Scan for the cell matching the given text and deliver its [x, y] coordinate at center. 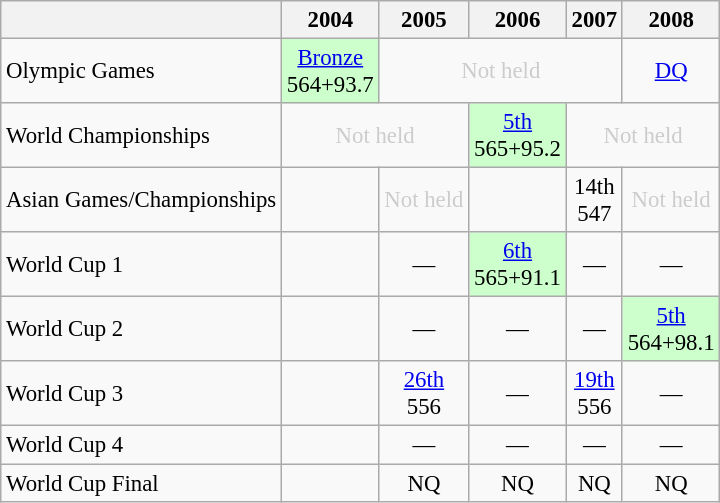
Asian Games/Championships [142, 200]
14th547 [594, 200]
DQ [671, 72]
2006 [518, 20]
2008 [671, 20]
World Cup 2 [142, 330]
2005 [424, 20]
26th556 [424, 394]
6th565+91.1 [518, 264]
Bronze564+93.7 [331, 72]
World Cup Final [142, 483]
19th556 [594, 394]
World Championships [142, 136]
5th564+98.1 [671, 330]
2007 [594, 20]
World Cup 4 [142, 445]
Olympic Games [142, 72]
2004 [331, 20]
World Cup 3 [142, 394]
5th565+95.2 [518, 136]
World Cup 1 [142, 264]
